From the cell containing the given text, extract its center point as (x, y) coordinate. 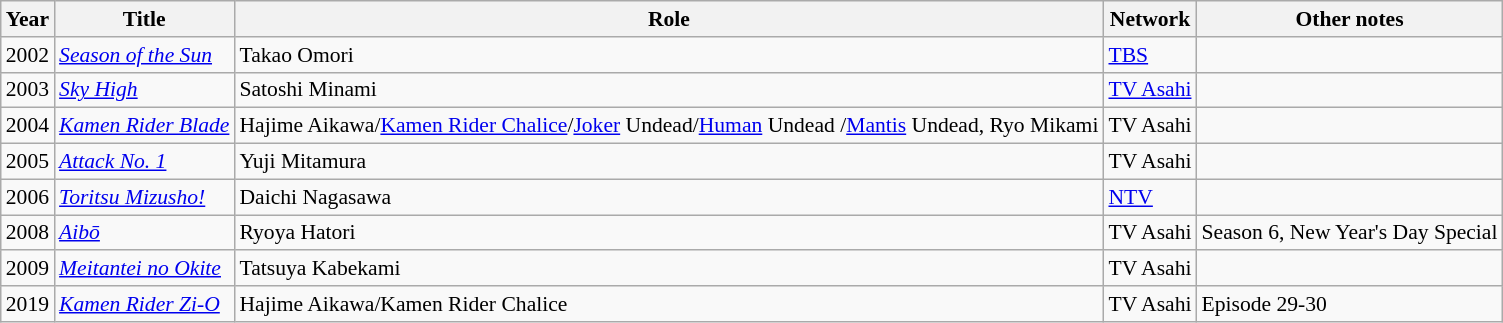
Season of the Sun (144, 55)
Kamen Rider Blade (144, 126)
Season 6, New Year's Day Special (1350, 233)
Takao Omori (668, 55)
NTV (1150, 197)
Aibō (144, 233)
2003 (28, 90)
Role (668, 19)
Hajime Aikawa/Kamen Rider Chalice/Joker Undead/Human Undead /Mantis Undead, Ryo Mikami (668, 126)
Episode 29-30 (1350, 304)
2005 (28, 162)
Hajime Aikawa/Kamen Rider Chalice (668, 304)
Title (144, 19)
Year (28, 19)
Kamen Rider Zi-O (144, 304)
Toritsu Mizusho! (144, 197)
2002 (28, 55)
Meitantei no Okite (144, 269)
2006 (28, 197)
Satoshi Minami (668, 90)
2019 (28, 304)
Network (1150, 19)
Other notes (1350, 19)
TBS (1150, 55)
Daichi Nagasawa (668, 197)
Sky High (144, 90)
2008 (28, 233)
Attack No. 1 (144, 162)
2004 (28, 126)
Yuji Mitamura (668, 162)
2009 (28, 269)
Tatsuya Kabekami (668, 269)
Ryoya Hatori (668, 233)
